Detect which cell encompasses the target text, then output its (x, y) center coordinate. 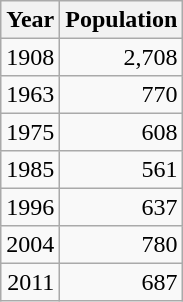
2011 (30, 282)
608 (122, 132)
770 (122, 94)
1975 (30, 132)
561 (122, 170)
Population (122, 20)
1985 (30, 170)
2,708 (122, 56)
1996 (30, 206)
2004 (30, 244)
637 (122, 206)
687 (122, 282)
1908 (30, 56)
1963 (30, 94)
780 (122, 244)
Year (30, 20)
